Output the [x, y] coordinate of the center of the cell containing the given text.  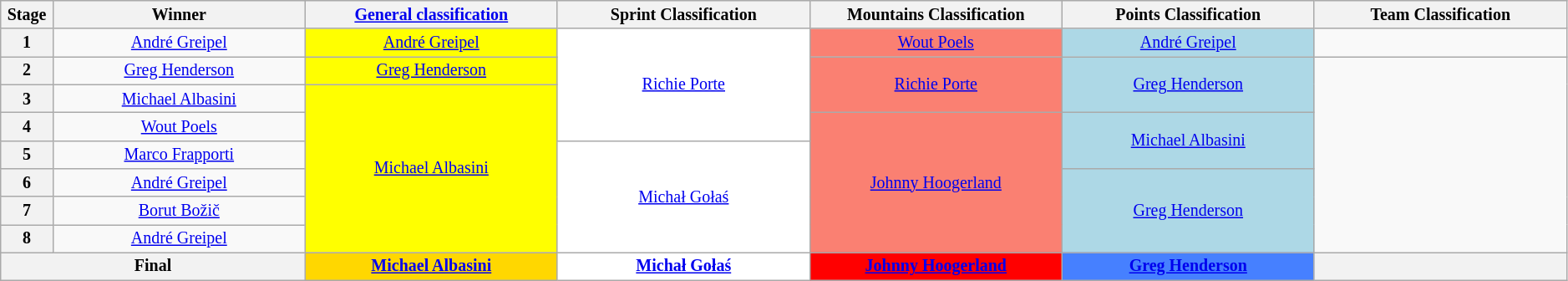
General classification [431, 15]
Team Classification [1440, 15]
6 [27, 182]
8 [27, 239]
Stage [27, 15]
Marco Frapporti [179, 154]
Mountains Classification [936, 15]
2 [27, 70]
Points Classification [1188, 15]
3 [27, 99]
4 [27, 127]
1 [27, 43]
Final [154, 266]
Borut Božič [179, 211]
Winner [179, 15]
7 [27, 211]
5 [27, 154]
Sprint Classification [683, 15]
